Extract the (x, y) coordinate from the center of the cell holding the provided text.  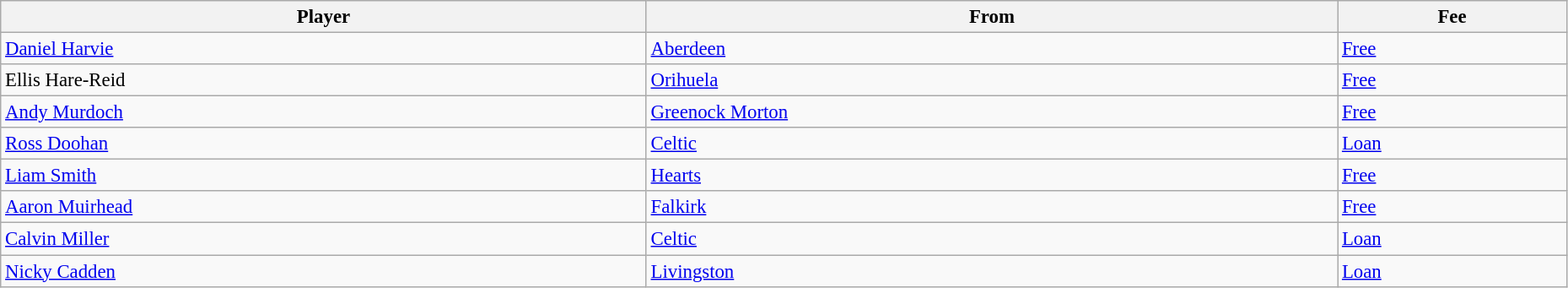
Falkirk (992, 207)
Calvin Miller (324, 239)
Daniel Harvie (324, 49)
Greenock Morton (992, 112)
Player (324, 17)
Livingston (992, 271)
Liam Smith (324, 176)
Ross Doohan (324, 144)
Orihuela (992, 80)
Aaron Muirhead (324, 207)
From (992, 17)
Ellis Hare-Reid (324, 80)
Andy Murdoch (324, 112)
Nicky Cadden (324, 271)
Aberdeen (992, 49)
Fee (1452, 17)
Hearts (992, 176)
